From the cell containing the given text, extract its center point as [X, Y] coordinate. 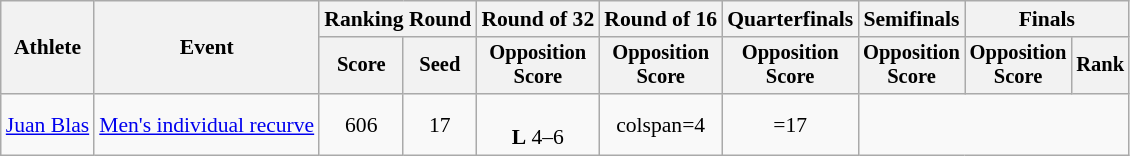
Round of 16 [660, 19]
606 [361, 124]
Event [206, 48]
L 4–6 [538, 124]
Quarterfinals [790, 19]
Round of 32 [538, 19]
colspan=4 [660, 124]
Ranking Round [398, 19]
Juan Blas [48, 124]
=17 [790, 124]
Men's individual recurve [206, 124]
Seed [440, 66]
Athlete [48, 48]
Score [361, 66]
17 [440, 124]
Finals [1047, 19]
Semifinals [912, 19]
Rank [1100, 66]
